Locate the cell with the specified text and output its (x, y) center coordinate. 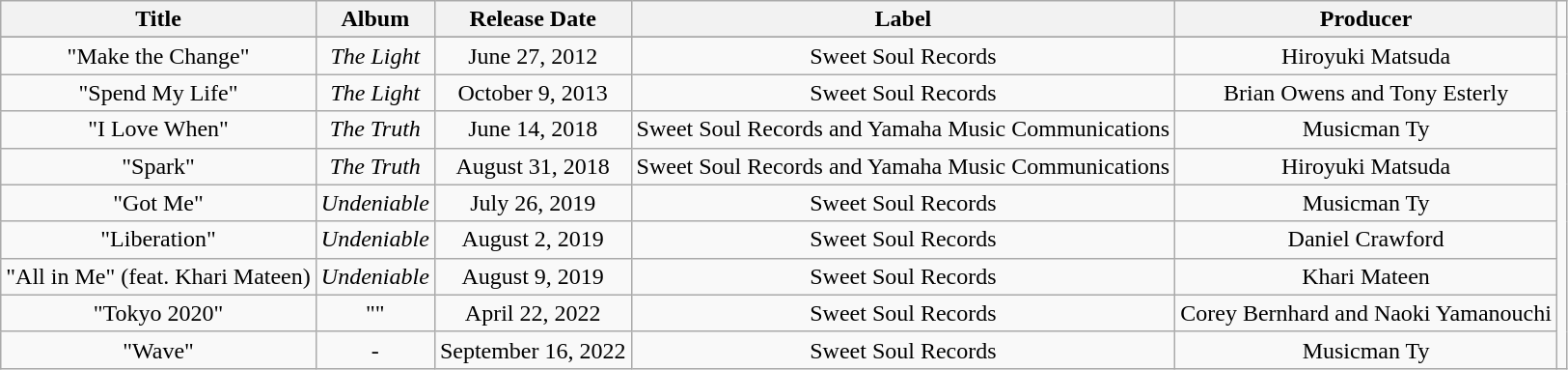
Daniel Crawford (1366, 240)
Khari Mateen (1366, 276)
September 16, 2022 (533, 350)
"Spark" (158, 166)
August 31, 2018 (533, 166)
"Make the Change" (158, 56)
June 14, 2018 (533, 129)
"" (374, 313)
Corey Bernhard and Naoki Yamanouchi (1366, 313)
"Spend My Life" (158, 93)
"Liberation" (158, 240)
Producer (1366, 19)
- (374, 350)
Title (158, 19)
Brian Owens and Tony Esterly (1366, 93)
"Got Me" (158, 203)
"Tokyo 2020" (158, 313)
August 9, 2019 (533, 276)
August 2, 2019 (533, 240)
April 22, 2022 (533, 313)
October 9, 2013 (533, 93)
Release Date (533, 19)
"Wave" (158, 350)
June 27, 2012 (533, 56)
Label (903, 19)
Album (374, 19)
"All in Me" (feat. Khari Mateen) (158, 276)
"I Love When" (158, 129)
July 26, 2019 (533, 203)
